Pinpoint the cell where the given text exists, returning its (x, y) midpoint coordinate. 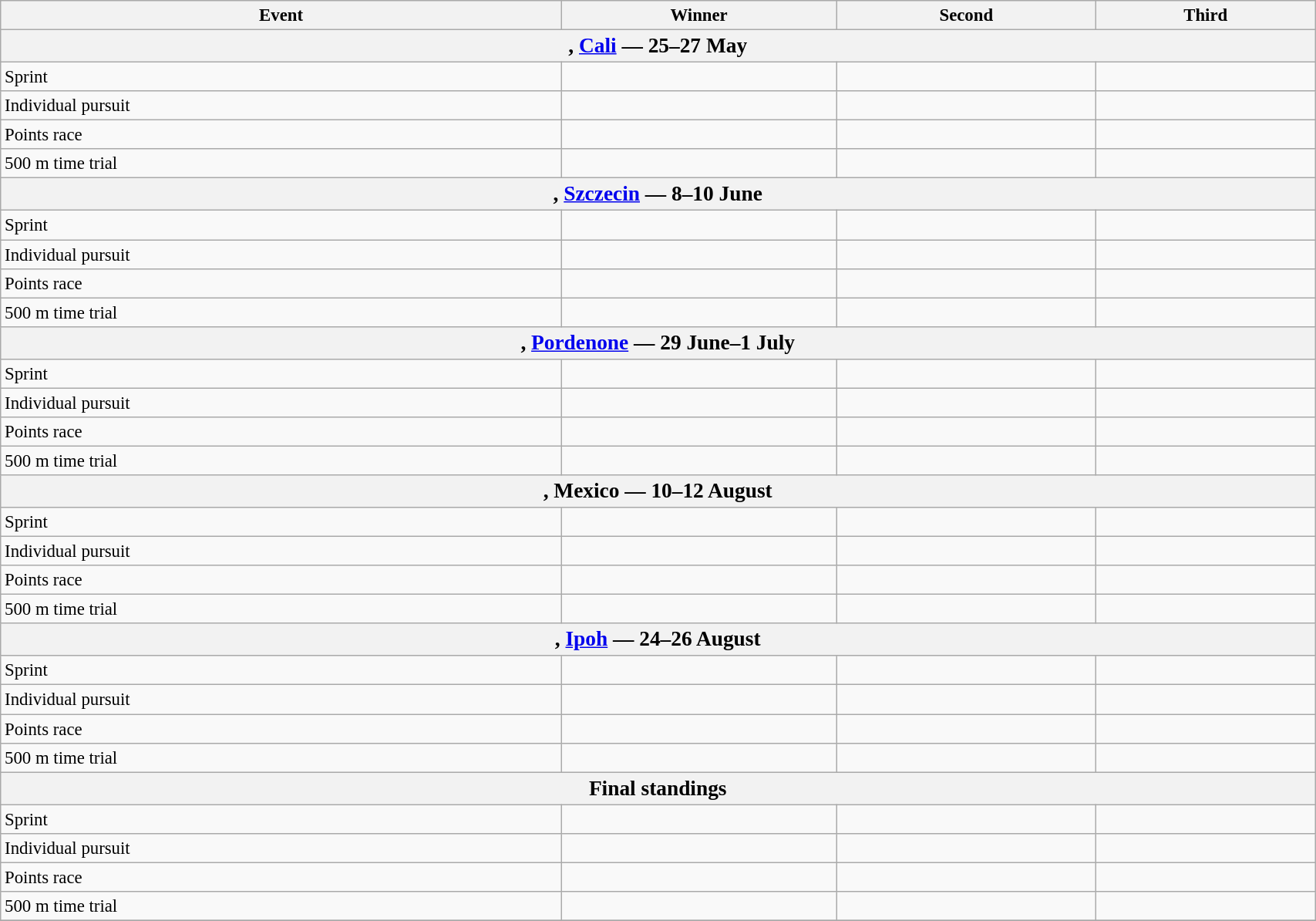
, Ipoh — 24–26 August (658, 639)
, Cali — 25–27 May (658, 46)
Second (967, 15)
Event (281, 15)
, Szczecin — 8–10 June (658, 194)
Final standings (658, 788)
, Pordenone — 29 June–1 July (658, 342)
Winner (698, 15)
Third (1206, 15)
, Mexico — 10–12 August (658, 491)
